Scan for the cell matching the given text and deliver its [x, y] coordinate at center. 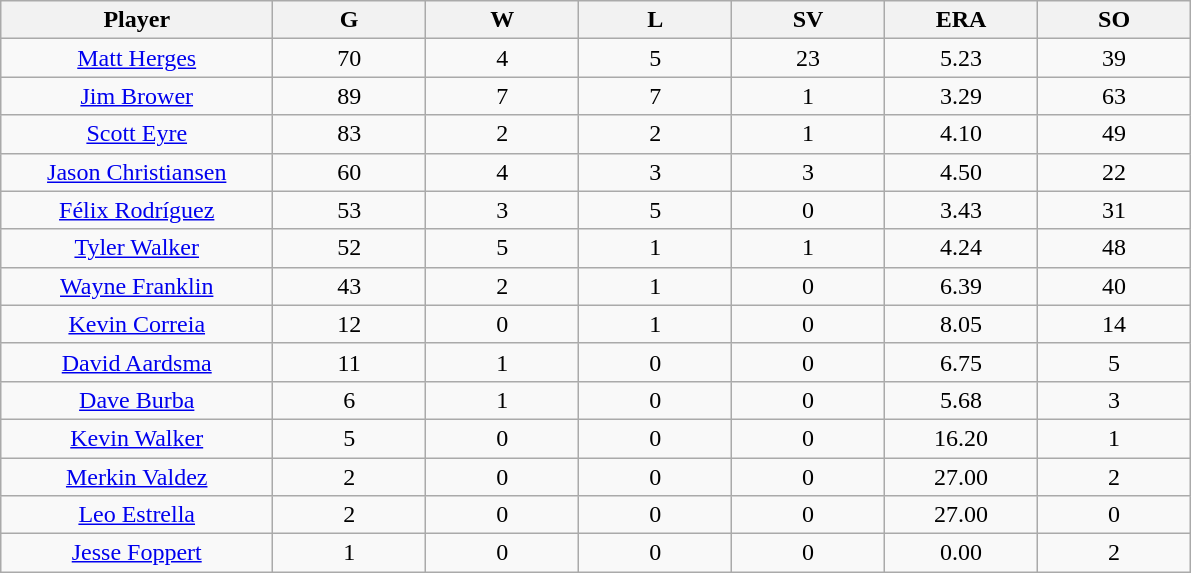
Scott Eyre [137, 134]
40 [1114, 286]
Jim Brower [137, 96]
ERA [962, 20]
60 [350, 172]
31 [1114, 210]
83 [350, 134]
0.00 [962, 553]
6.75 [962, 362]
43 [350, 286]
G [350, 20]
Kevin Correia [137, 324]
11 [350, 362]
Jason Christiansen [137, 172]
5.68 [962, 400]
48 [1114, 248]
22 [1114, 172]
52 [350, 248]
8.05 [962, 324]
Matt Herges [137, 58]
Player [137, 20]
David Aardsma [137, 362]
Wayne Franklin [137, 286]
W [502, 20]
L [656, 20]
4.10 [962, 134]
4.50 [962, 172]
4.24 [962, 248]
53 [350, 210]
5.23 [962, 58]
3.43 [962, 210]
3.29 [962, 96]
39 [1114, 58]
63 [1114, 96]
Félix Rodríguez [137, 210]
70 [350, 58]
SO [1114, 20]
SV [808, 20]
Dave Burba [137, 400]
Leo Estrella [137, 515]
Kevin Walker [137, 438]
14 [1114, 324]
12 [350, 324]
89 [350, 96]
6 [350, 400]
Tyler Walker [137, 248]
49 [1114, 134]
6.39 [962, 286]
Merkin Valdez [137, 477]
16.20 [962, 438]
Jesse Foppert [137, 553]
23 [808, 58]
